Identify which cell holds the provided text, then report its (X, Y) central coordinate. 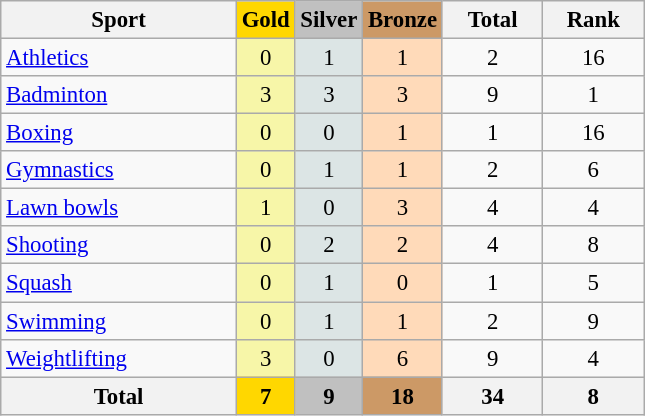
Boxing (119, 133)
7 (266, 396)
Swimming (119, 321)
Badminton (119, 95)
Athletics (119, 58)
Rank (594, 20)
Lawn bowls (119, 208)
Gymnastics (119, 170)
Sport (119, 20)
Shooting (119, 245)
Weightlifting (119, 358)
34 (492, 396)
18 (403, 396)
Bronze (403, 20)
Silver (329, 20)
Squash (119, 283)
5 (594, 283)
Gold (266, 20)
